Identify which cell holds the provided text, then report its (X, Y) central coordinate. 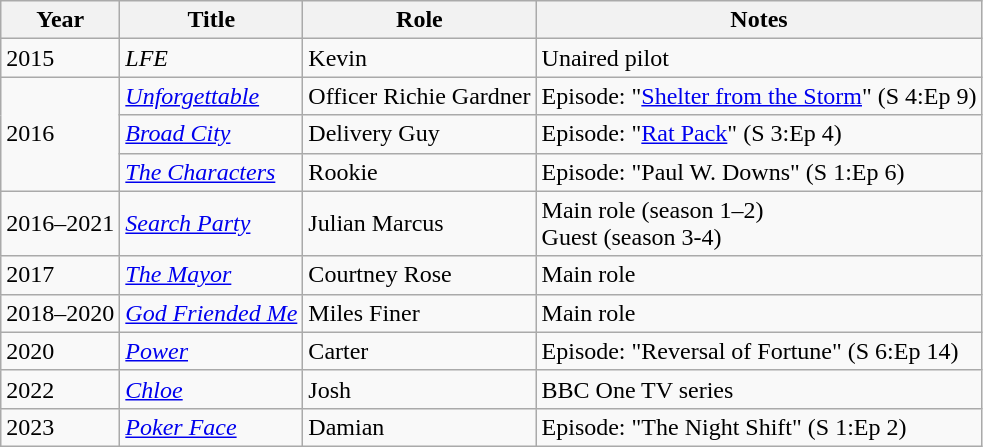
Unforgettable (212, 96)
2017 (60, 275)
The Mayor (212, 275)
Delivery Guy (420, 134)
Poker Face (212, 427)
Role (420, 20)
Notes (759, 20)
Search Party (212, 224)
Officer Richie Gardner (420, 96)
Chloe (212, 389)
Year (60, 20)
2016–2021 (60, 224)
Miles Finer (420, 313)
Episode: "Rat Pack" (S 3:Ep 4) (759, 134)
Unaired pilot (759, 58)
2020 (60, 351)
Episode: "Reversal of Fortune" (S 6:Ep 14) (759, 351)
Damian (420, 427)
2022 (60, 389)
The Characters (212, 172)
Episode: "The Night Shift" (S 1:Ep 2) (759, 427)
Josh (420, 389)
Courtney Rose (420, 275)
Title (212, 20)
2018–2020 (60, 313)
Rookie (420, 172)
2015 (60, 58)
2023 (60, 427)
Power (212, 351)
LFE (212, 58)
Episode: "Shelter from the Storm" (S 4:Ep 9) (759, 96)
Broad City (212, 134)
Julian Marcus (420, 224)
2016 (60, 134)
Kevin (420, 58)
Episode: "Paul W. Downs" (S 1:Ep 6) (759, 172)
God Friended Me (212, 313)
Carter (420, 351)
BBC One TV series (759, 389)
Main role (season 1–2)Guest (season 3-4) (759, 224)
